From the cell containing the given text, extract its center point as (x, y) coordinate. 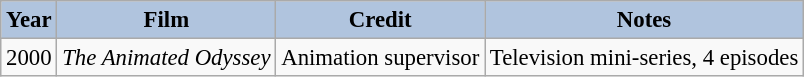
Animation supervisor (380, 58)
Notes (644, 20)
The Animated Odyssey (166, 58)
Credit (380, 20)
2000 (29, 58)
Film (166, 20)
Year (29, 20)
Television mini-series, 4 episodes (644, 58)
